Pinpoint the cell where the given text exists, returning its [x, y] midpoint coordinate. 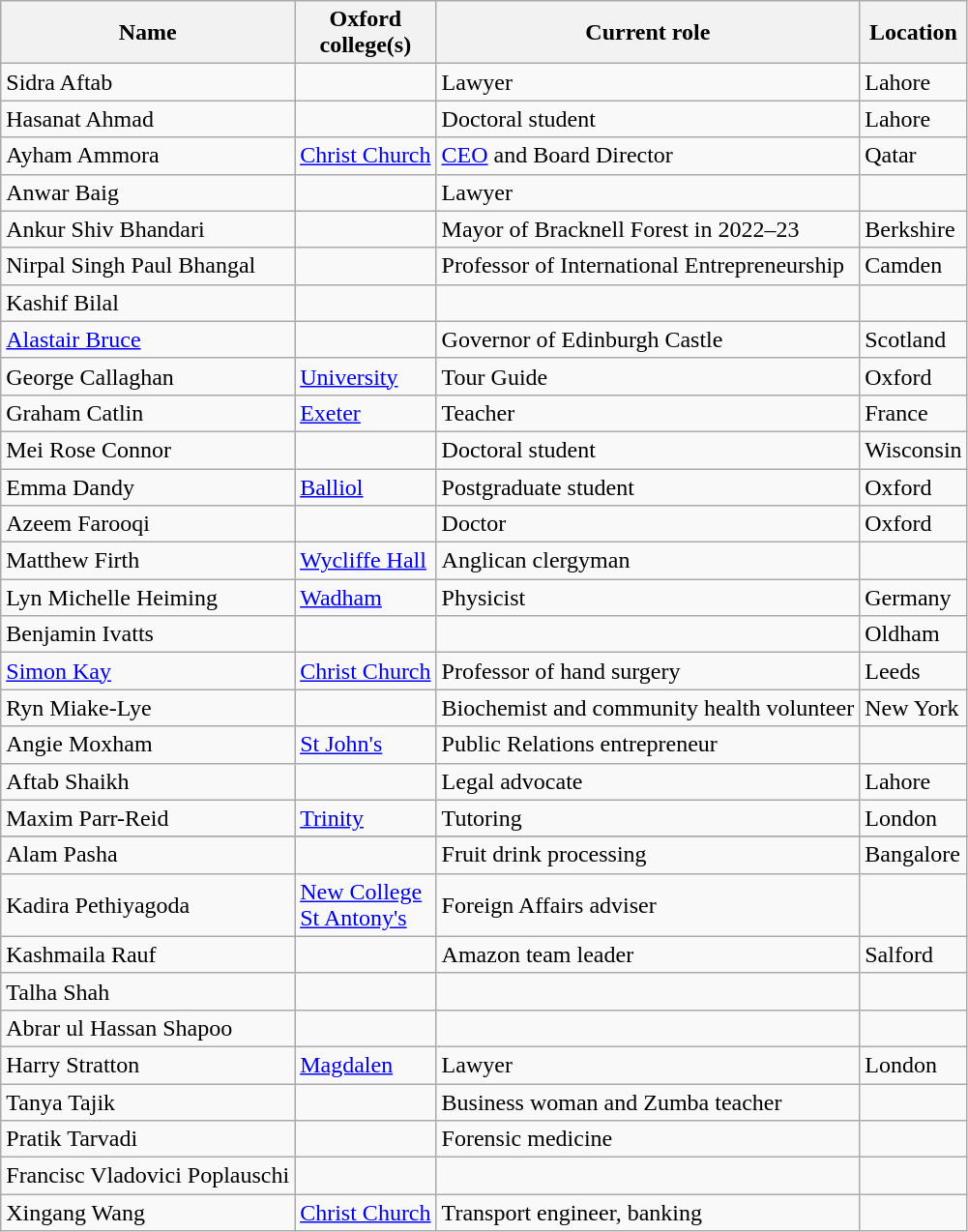
Sidra Aftab [148, 82]
Physicist [648, 598]
Angie Moxham [148, 745]
Pratik Tarvadi [148, 1139]
Camden [913, 266]
Balliol [366, 486]
Ayham Ammora [148, 156]
George Callaghan [148, 376]
Business woman and Zumba teacher [648, 1101]
Name [148, 33]
Simon Kay [148, 671]
New York [913, 708]
France [913, 413]
Emma Dandy [148, 486]
Wycliffe Hall [366, 561]
Forensic medicine [648, 1139]
Professor of International Entrepreneurship [648, 266]
Maxim Parr-Reid [148, 818]
Aftab Shaikh [148, 781]
Mei Rose Connor [148, 450]
University [366, 376]
Location [913, 33]
Transport engineer, banking [648, 1213]
Salford [913, 954]
Magdalen [366, 1065]
Matthew Firth [148, 561]
Abrar ul Hassan Shapoo [148, 1028]
Qatar [913, 156]
Ryn Miake-Lye [148, 708]
Kashmaila Rauf [148, 954]
CEO and Board Director [648, 156]
Doctor [648, 524]
Governor of Edinburgh Castle [648, 339]
Alastair Bruce [148, 339]
Wadham [366, 598]
Oldham [913, 634]
Scotland [913, 339]
Alam Pasha [148, 855]
Foreign Affairs adviser [648, 905]
Ankur Shiv Bhandari [148, 229]
Azeem Farooqi [148, 524]
Anglican clergyman [648, 561]
Bangalore [913, 855]
Xingang Wang [148, 1213]
Hasanat Ahmad [148, 119]
Francisc Vladovici Poplauschi [148, 1176]
Leeds [913, 671]
Kadira Pethiyagoda [148, 905]
Harry Stratton [148, 1065]
New CollegeSt Antony's [366, 905]
Teacher [648, 413]
Graham Catlin [148, 413]
Germany [913, 598]
St John's [366, 745]
Tour Guide [648, 376]
Berkshire [913, 229]
Wisconsin [913, 450]
Oxfordcollege(s) [366, 33]
Nirpal Singh Paul Bhangal [148, 266]
Exeter [366, 413]
Tanya Tajik [148, 1101]
Current role [648, 33]
Kashif Bilal [148, 303]
Lyn Michelle Heiming [148, 598]
Postgraduate student [648, 486]
Amazon team leader [648, 954]
Anwar Baig [148, 192]
Fruit drink processing [648, 855]
Tutoring [648, 818]
Trinity [366, 818]
Biochemist and community health volunteer [648, 708]
Benjamin Ivatts [148, 634]
Legal advocate [648, 781]
Public Relations entrepreneur [648, 745]
Professor of hand surgery [648, 671]
Mayor of Bracknell Forest in 2022–23 [648, 229]
Talha Shah [148, 991]
